Output the (x, y) coordinate of the center of the cell containing the given text.  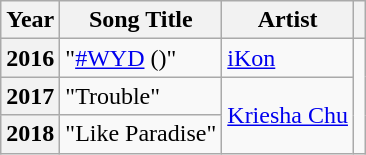
Song Title (141, 20)
"Trouble" (141, 96)
Kriesha Chu (288, 115)
"#WYD ()" (141, 58)
Year (30, 20)
2018 (30, 134)
iKon (288, 58)
2016 (30, 58)
Artist (288, 20)
2017 (30, 96)
"Like Paradise" (141, 134)
